Locate the cell with the specified text and output its (X, Y) center coordinate. 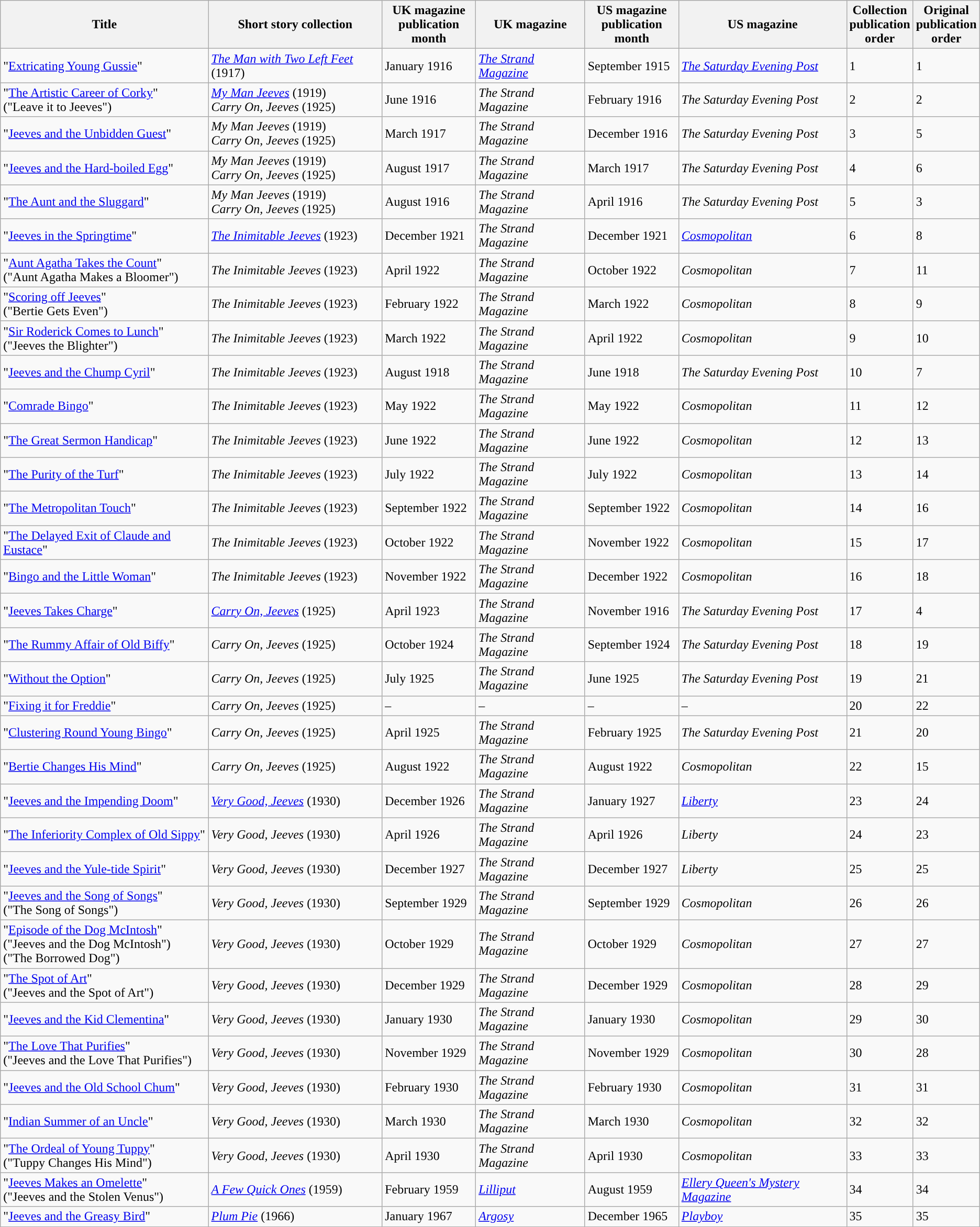
US magazine (762, 25)
"The Inferiority Complex of Old Sippy" (105, 834)
September 1915 (631, 66)
June 1916 (429, 99)
April 1916 (631, 202)
"Bertie Changes His Mind" (105, 766)
A Few Quick Ones (1959) (295, 1189)
April 1923 (429, 610)
"Comrade Bingo" (105, 406)
August 1916 (429, 202)
"Fixing it for Freddie" (105, 706)
September 1924 (631, 645)
January 1916 (429, 66)
February 1925 (631, 733)
August 1917 (429, 168)
February 1916 (631, 99)
"Bingo and the Little Woman" (105, 577)
"Jeeves and the Greasy Bird" (105, 1217)
"Without the Option" (105, 678)
"Jeeves Makes an Omelette"("Jeeves and the Stolen Venus") (105, 1189)
UK magazine (531, 25)
February 1922 (429, 304)
April 1925 (429, 733)
December 1922 (631, 577)
Collection publication order (879, 25)
February 1959 (429, 1189)
UK magazine publication month (429, 25)
August 1918 (429, 372)
"The Rummy Affair of Old Biffy" (105, 645)
December 1926 (429, 801)
"Jeeves and the Kid Clementina" (105, 1020)
"Jeeves and the Hard-boiled Egg" (105, 168)
August 1959 (631, 1189)
"The Artistic Career of Corky"("Leave it to Jeeves") (105, 99)
January 1927 (631, 801)
"Sir Roderick Comes to Lunch"("Jeeves the Blighter") (105, 338)
Ellery Queen's Mystery Magazine (762, 1189)
"Jeeves Takes Charge" (105, 610)
December 1916 (631, 134)
June 1925 (631, 678)
Short story collection (295, 25)
"Indian Summer of an Uncle" (105, 1121)
October 1924 (429, 645)
"The Ordeal of Young Tuppy"("Tuppy Changes His Mind") (105, 1156)
"Extricating Young Gussie" (105, 66)
"Jeeves and the Old School Chum" (105, 1088)
"Jeeves and the Unbidden Guest" (105, 134)
The Man with Two Left Feet (1917) (295, 66)
Playboy (762, 1217)
November 1916 (631, 610)
"Jeeves and the Impending Doom" (105, 801)
Lilliput (531, 1189)
"The Metropolitan Touch" (105, 509)
Original publication order (946, 25)
"Scoring off Jeeves"("Bertie Gets Even") (105, 304)
"Episode of the Dog McIntosh"("Jeeves and the Dog McIntosh")("The Borrowed Dog") (105, 944)
Title (105, 25)
"Jeeves and the Chump Cyril" (105, 372)
"The Aunt and the Sluggard" (105, 202)
"The Delayed Exit of Claude and Eustace" (105, 542)
"Clustering Round Young Bingo" (105, 733)
"Jeeves and the Song of Songs"("The Song of Songs") (105, 902)
January 1967 (429, 1217)
"The Spot of Art"("Jeeves and the Spot of Art") (105, 985)
"The Purity of the Turf" (105, 474)
December 1965 (631, 1217)
July 1925 (429, 678)
"Jeeves and the Yule-tide Spirit" (105, 869)
"Aunt Agatha Takes the Count"("Aunt Agatha Makes a Bloomer") (105, 270)
Argosy (531, 1217)
"Jeeves in the Springtime" (105, 236)
"The Great Sermon Handicap" (105, 440)
Plum Pie (1966) (295, 1217)
"The Love That Purifies"("Jeeves and the Love That Purifies") (105, 1053)
June 1918 (631, 372)
US magazine publication month (631, 25)
